Detect which cell encompasses the target text, then output its [x, y] center coordinate. 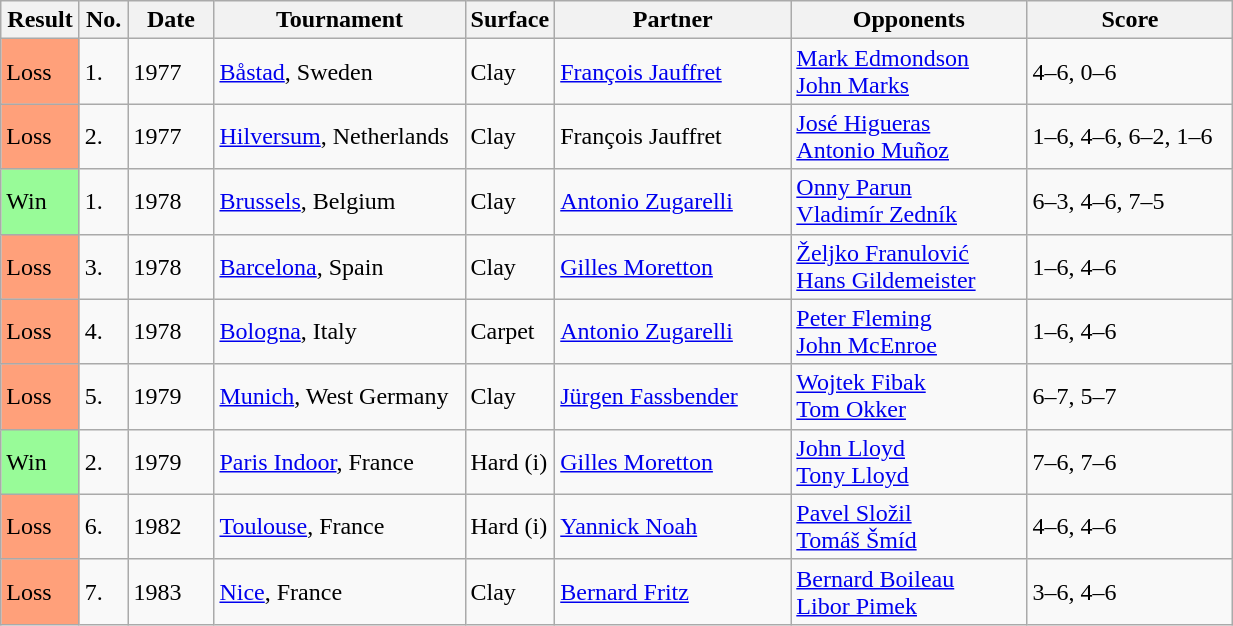
Opponents [909, 20]
Onny Parun Vladimír Zedník [909, 202]
Båstad, Sweden [340, 72]
Toulouse, France [340, 526]
Partner [673, 20]
3–6, 4–6 [1130, 592]
4. [104, 332]
Pavel Složil Tomáš Šmíd [909, 526]
5. [104, 396]
Bernard Fritz [673, 592]
Score [1130, 20]
Bologna, Italy [340, 332]
Date [171, 20]
4–6, 0–6 [1130, 72]
Brussels, Belgium [340, 202]
Peter Fleming John McEnroe [909, 332]
Hilversum, Netherlands [340, 136]
Surface [510, 20]
No. [104, 20]
Nice, France [340, 592]
1982 [171, 526]
Munich, West Germany [340, 396]
Željko Franulović Hans Gildemeister [909, 266]
Carpet [510, 332]
Paris Indoor, France [340, 462]
John Lloyd Tony Lloyd [909, 462]
1983 [171, 592]
Wojtek Fibak Tom Okker [909, 396]
1–6, 4–6, 6–2, 1–6 [1130, 136]
Yannick Noah [673, 526]
3. [104, 266]
Tournament [340, 20]
4–6, 4–6 [1130, 526]
6–7, 5–7 [1130, 396]
José Higueras Antonio Muñoz [909, 136]
Result [40, 20]
Bernard Boileau Libor Pimek [909, 592]
Jürgen Fassbender [673, 396]
Barcelona, Spain [340, 266]
7. [104, 592]
6–3, 4–6, 7–5 [1130, 202]
6. [104, 526]
7–6, 7–6 [1130, 462]
Mark Edmondson John Marks [909, 72]
